Pinpoint the cell where the given text exists, returning its [X, Y] midpoint coordinate. 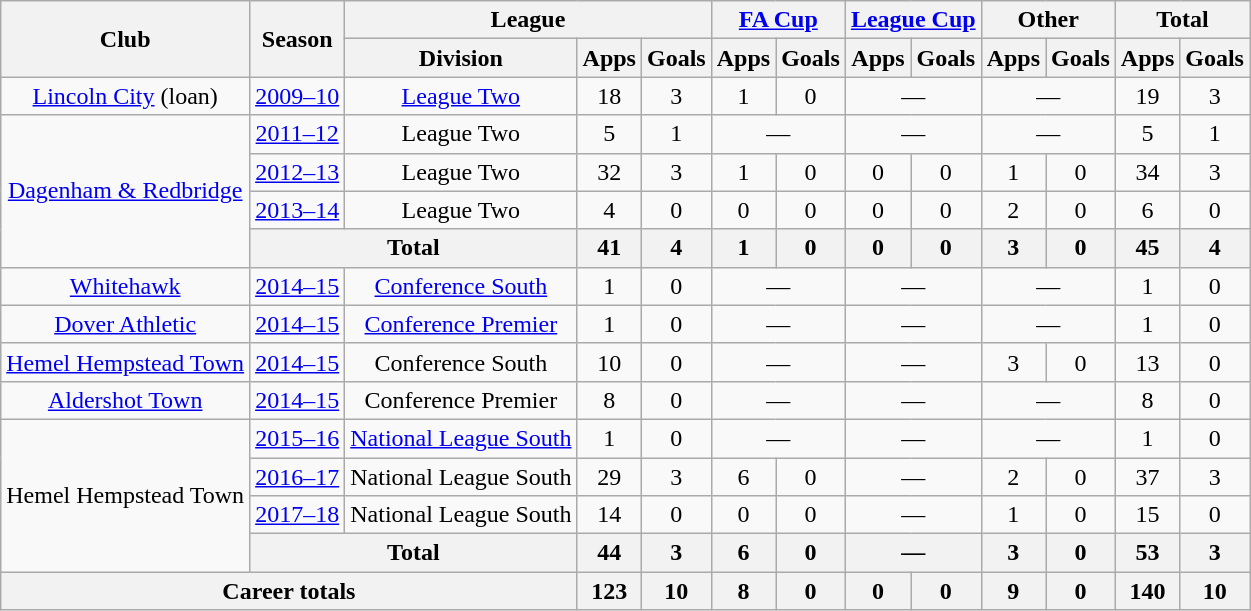
Dagenham & Redbridge [126, 191]
15 [1147, 515]
Lincoln City (loan) [126, 96]
2017–18 [298, 515]
Club [126, 39]
2016–17 [298, 477]
9 [1013, 591]
18 [609, 96]
2009–10 [298, 96]
13 [1147, 362]
Season [298, 39]
19 [1147, 96]
2011–12 [298, 134]
41 [609, 248]
Whitehawk [126, 286]
14 [609, 515]
Dover Athletic [126, 324]
44 [609, 553]
32 [609, 172]
League Cup [913, 20]
FA Cup [778, 20]
45 [1147, 248]
34 [1147, 172]
140 [1147, 591]
Other [1048, 20]
123 [609, 591]
2013–14 [298, 210]
Division [461, 58]
53 [1147, 553]
37 [1147, 477]
Aldershot Town [126, 400]
2012–13 [298, 172]
2015–16 [298, 438]
League [528, 20]
29 [609, 477]
Career totals [289, 591]
